Locate the cell with the specified text and output its [X, Y] center coordinate. 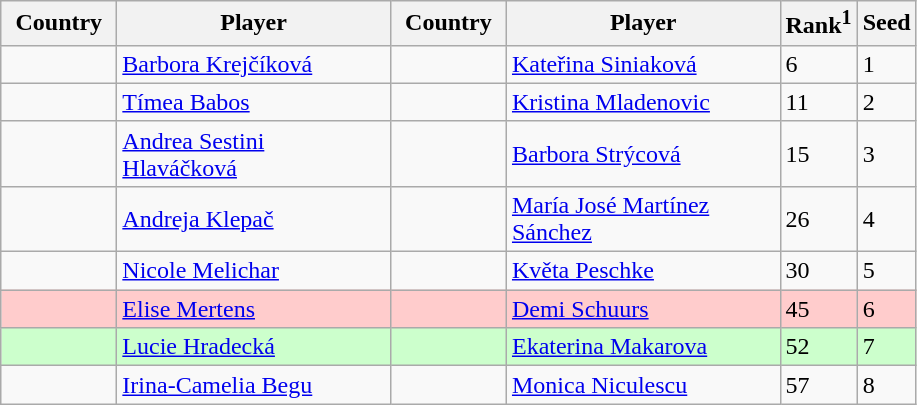
52 [818, 347]
2 [886, 102]
Irina-Camelia Begu [254, 385]
7 [886, 347]
Barbora Krejčíková [254, 64]
Seed [886, 24]
Andrea Sestini Hlaváčková [254, 154]
1 [886, 64]
15 [818, 154]
11 [818, 102]
3 [886, 154]
Ekaterina Makarova [643, 347]
Kristina Mladenovic [643, 102]
María José Martínez Sánchez [643, 218]
Kateřina Siniaková [643, 64]
57 [818, 385]
Lucie Hradecká [254, 347]
Elise Mertens [254, 309]
Nicole Melichar [254, 271]
4 [886, 218]
Monica Niculescu [643, 385]
Rank1 [818, 24]
Andreja Klepač [254, 218]
26 [818, 218]
Květa Peschke [643, 271]
Tímea Babos [254, 102]
8 [886, 385]
30 [818, 271]
5 [886, 271]
45 [818, 309]
Barbora Strýcová [643, 154]
Demi Schuurs [643, 309]
